Return [X, Y] of the center of cell containing provided text 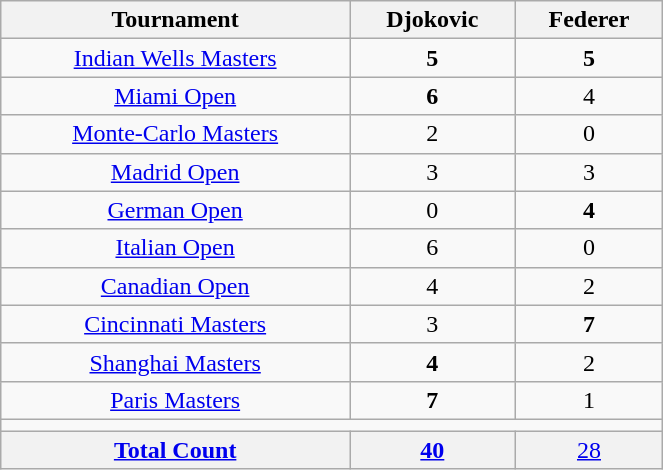
Italian Open [176, 248]
Miami Open [176, 96]
Indian Wells Masters [176, 58]
Madrid Open [176, 172]
1 [589, 400]
Total Count [176, 449]
Djokovic [433, 20]
28 [589, 449]
Tournament [176, 20]
Paris Masters [176, 400]
Federer [589, 20]
German Open [176, 210]
Shanghai Masters [176, 362]
Monte-Carlo Masters [176, 134]
40 [433, 449]
Canadian Open [176, 286]
Cincinnati Masters [176, 324]
